Find where the given text appears and provide that cell's center as [x, y] coordinate. 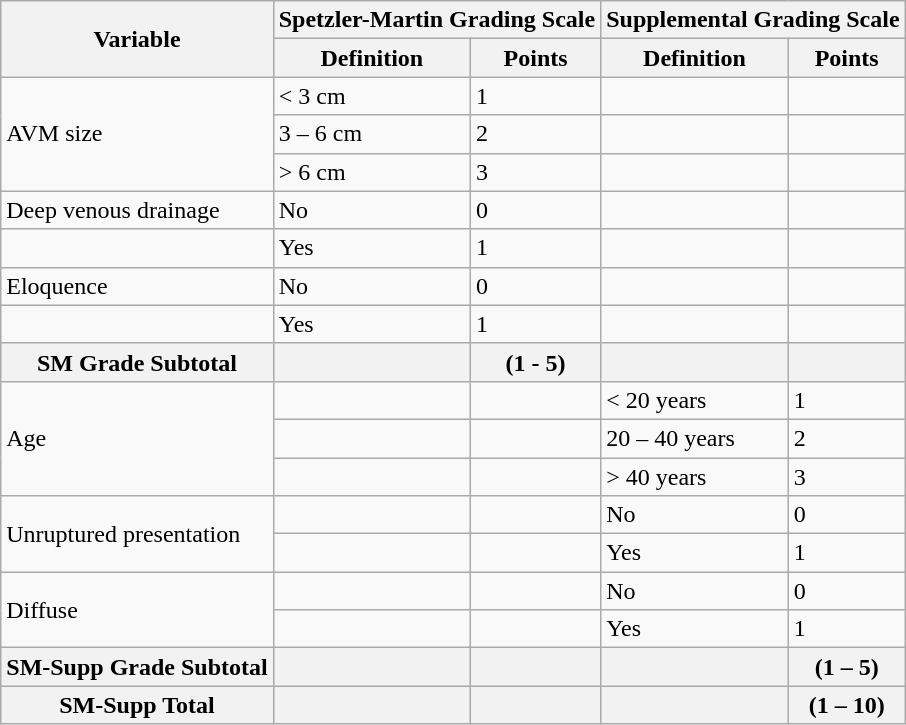
20 – 40 years [695, 438]
(1 - 5) [535, 362]
Diffuse [137, 610]
SM Grade Subtotal [137, 362]
Unruptured presentation [137, 534]
AVM size [137, 134]
3 – 6 cm [372, 134]
SM-Supp Grade Subtotal [137, 667]
Spetzler-Martin Grading Scale [436, 20]
> 40 years [695, 477]
SM-Supp Total [137, 705]
< 3 cm [372, 96]
(1 – 5) [846, 667]
(1 – 10) [846, 705]
Variable [137, 39]
> 6 cm [372, 172]
< 20 years [695, 400]
Age [137, 438]
Deep venous drainage [137, 210]
Supplemental Grading Scale [753, 20]
Eloquence [137, 286]
